For the text-containing cell, return its midpoint in (x, y) coordinate format. 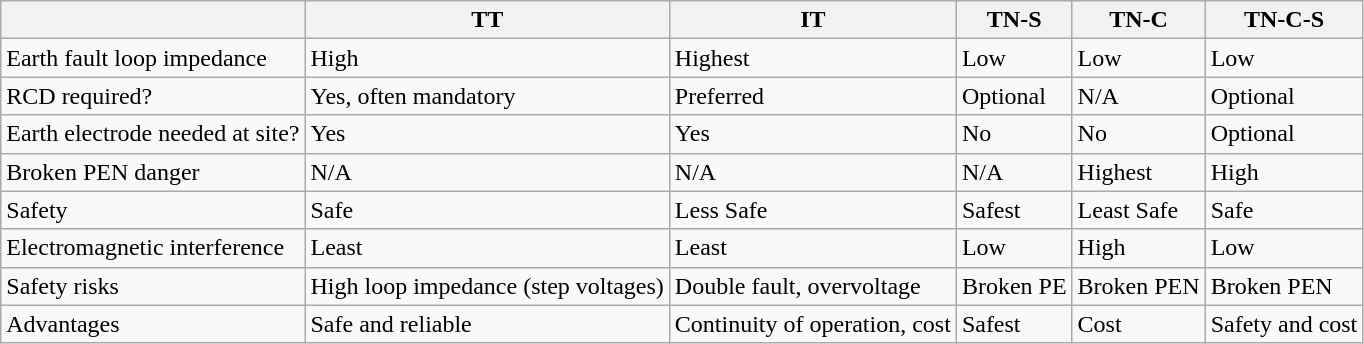
High loop impedance (step voltages) (487, 286)
Least Safe (1138, 210)
Advantages (153, 324)
Broken PEN danger (153, 172)
TT (487, 20)
Electromagnetic interference (153, 248)
Yes, often mandatory (487, 96)
TN-C-S (1284, 20)
Safety and cost (1284, 324)
Earth electrode needed at site? (153, 134)
Safe and reliable (487, 324)
Continuity of operation, cost (812, 324)
Preferred (812, 96)
Cost (1138, 324)
Earth fault loop impedance (153, 58)
Double fault, overvoltage (812, 286)
IT (812, 20)
Broken PE (1014, 286)
Safety risks (153, 286)
TN-S (1014, 20)
RCD required? (153, 96)
Less Safe (812, 210)
Safety (153, 210)
TN-C (1138, 20)
